Pinpoint the cell where the given text exists, returning its (x, y) midpoint coordinate. 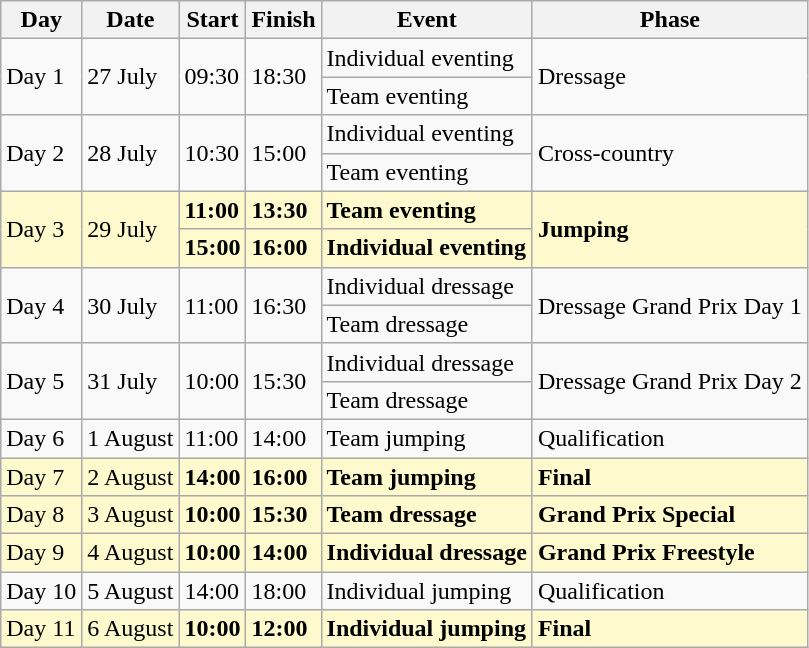
27 July (130, 77)
Day 8 (42, 515)
Start (212, 20)
10:30 (212, 153)
13:30 (284, 210)
Dressage Grand Prix Day 1 (670, 305)
09:30 (212, 77)
Cross-country (670, 153)
16:30 (284, 305)
Phase (670, 20)
Grand Prix Special (670, 515)
Day 10 (42, 591)
Day 5 (42, 381)
Dressage Grand Prix Day 2 (670, 381)
4 August (130, 553)
29 July (130, 229)
31 July (130, 381)
18:30 (284, 77)
Day 4 (42, 305)
Jumping (670, 229)
Day 1 (42, 77)
Day 2 (42, 153)
Dressage (670, 77)
Day 6 (42, 438)
Day 7 (42, 477)
2 August (130, 477)
30 July (130, 305)
Day 9 (42, 553)
12:00 (284, 629)
Finish (284, 20)
Day 11 (42, 629)
Day 3 (42, 229)
Event (426, 20)
1 August (130, 438)
5 August (130, 591)
3 August (130, 515)
Day (42, 20)
Grand Prix Freestyle (670, 553)
18:00 (284, 591)
28 July (130, 153)
Date (130, 20)
6 August (130, 629)
